Locate the cell with the specified text and output its [X, Y] center coordinate. 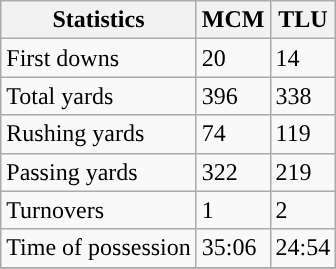
Turnovers [99, 210]
322 [233, 172]
First downs [99, 58]
Time of possession [99, 248]
20 [233, 58]
Passing yards [99, 172]
119 [303, 134]
Rushing yards [99, 134]
1 [233, 210]
14 [303, 58]
MCM [233, 20]
338 [303, 96]
74 [233, 134]
24:54 [303, 248]
2 [303, 210]
TLU [303, 20]
Statistics [99, 20]
219 [303, 172]
35:06 [233, 248]
Total yards [99, 96]
396 [233, 96]
